Find where the given text appears and provide that cell's center as [x, y] coordinate. 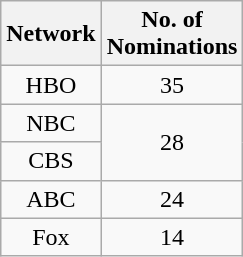
NBC [51, 123]
Fox [51, 237]
24 [172, 199]
ABC [51, 199]
14 [172, 237]
No. ofNominations [172, 34]
HBO [51, 85]
35 [172, 85]
Network [51, 34]
CBS [51, 161]
28 [172, 142]
